Output the [X, Y] coordinate of the center of the cell containing the given text.  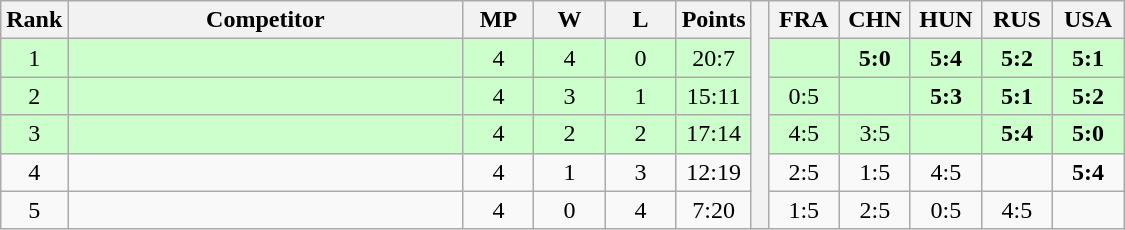
20:7 [714, 58]
Competitor [266, 20]
MP [498, 20]
15:11 [714, 96]
L [640, 20]
CHN [874, 20]
17:14 [714, 134]
Points [714, 20]
USA [1088, 20]
5:3 [946, 96]
7:20 [714, 210]
RUS [1016, 20]
FRA [804, 20]
HUN [946, 20]
Rank [34, 20]
5 [34, 210]
12:19 [714, 172]
3:5 [874, 134]
W [570, 20]
